Locate the cell with the specified text and output its [X, Y] center coordinate. 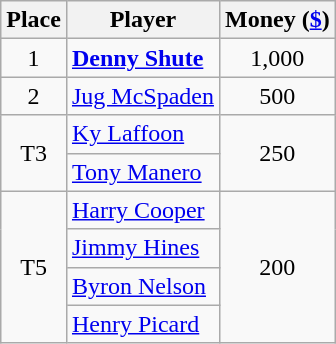
2 [34, 96]
T3 [34, 153]
Money ($) [277, 20]
Tony Manero [142, 172]
Byron Nelson [142, 286]
250 [277, 153]
T5 [34, 267]
Denny Shute [142, 58]
200 [277, 267]
1 [34, 58]
Player [142, 20]
Harry Cooper [142, 210]
1,000 [277, 58]
Henry Picard [142, 324]
Jimmy Hines [142, 248]
500 [277, 96]
Jug McSpaden [142, 96]
Place [34, 20]
Ky Laffoon [142, 134]
